Provide the (x, y) coordinate of the cell's center where the given text is located.  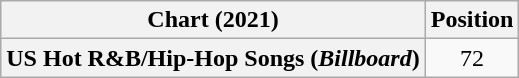
Chart (2021) (213, 20)
Position (472, 20)
72 (472, 58)
US Hot R&B/Hip-Hop Songs (Billboard) (213, 58)
